From the cell containing the given text, extract its center point as (X, Y) coordinate. 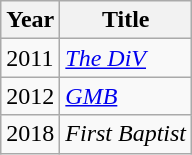
2012 (30, 96)
Year (30, 20)
GMB (126, 96)
2011 (30, 58)
First Baptist (126, 134)
Title (126, 20)
The DiV (126, 58)
2018 (30, 134)
